Scan for the cell matching the given text and deliver its (x, y) coordinate at center. 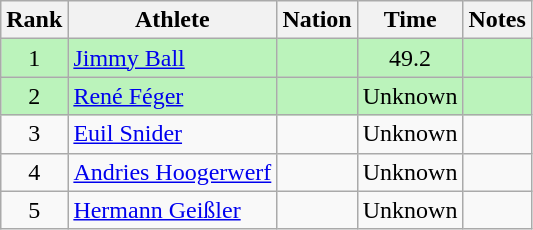
Hermann Geißler (172, 210)
Andries Hoogerwerf (172, 172)
Athlete (172, 20)
Nation (317, 20)
4 (34, 172)
1 (34, 58)
Notes (497, 20)
Jimmy Ball (172, 58)
2 (34, 96)
5 (34, 210)
Time (410, 20)
3 (34, 134)
Rank (34, 20)
Euil Snider (172, 134)
49.2 (410, 58)
René Féger (172, 96)
